Capture the cell that displays the provided text and extract its (x, y) central coordinate. 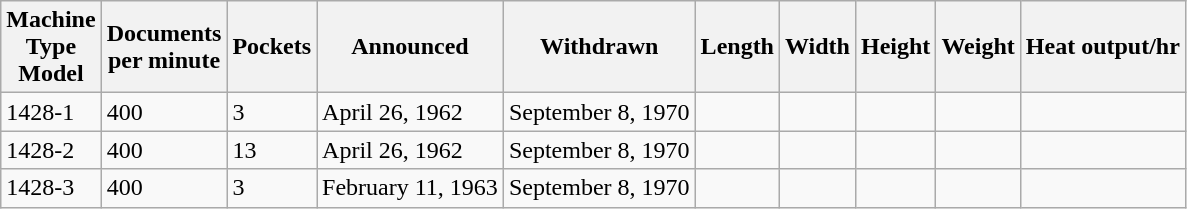
1428-1 (51, 112)
Weight (978, 47)
Documentsper minute (164, 47)
13 (272, 150)
Withdrawn (599, 47)
Length (737, 47)
Announced (410, 47)
Width (818, 47)
MachineTypeModel (51, 47)
1428-3 (51, 188)
Height (895, 47)
Pockets (272, 47)
Heat output/hr (1102, 47)
1428-2 (51, 150)
February 11, 1963 (410, 188)
